Return the (X, Y) coordinate for the center point of the cell that contains the specified text.  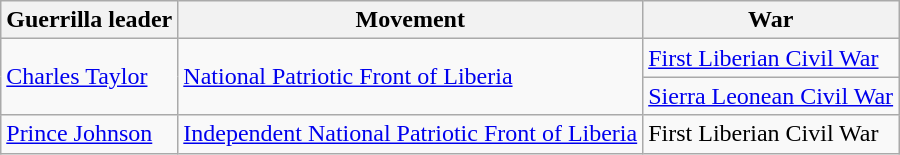
Prince Johnson (90, 134)
Independent National Patriotic Front of Liberia (410, 134)
Sierra Leonean Civil War (771, 96)
National Patriotic Front of Liberia (410, 77)
Movement (410, 20)
Charles Taylor (90, 77)
War (771, 20)
Guerrilla leader (90, 20)
